Return [x, y] of the center of cell containing provided text 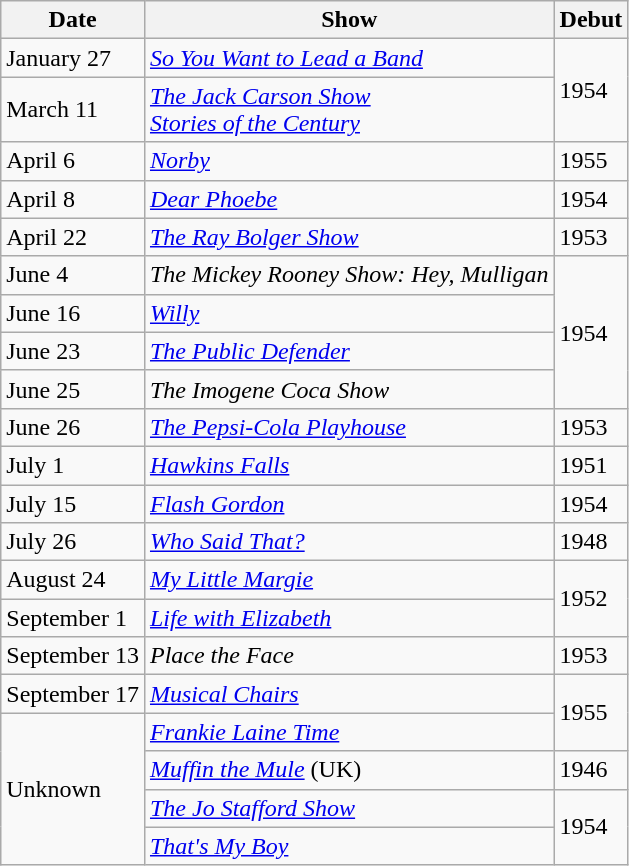
1946 [591, 770]
September 1 [73, 618]
April 8 [73, 199]
So You Want to Lead a Band [349, 58]
The Ray Bolger Show [349, 237]
Place the Face [349, 656]
July 15 [73, 503]
July 1 [73, 465]
Unknown [73, 789]
June 23 [73, 351]
The Imogene Coca Show [349, 389]
June 16 [73, 313]
Hawkins Falls [349, 465]
Musical Chairs [349, 694]
The Pepsi-Cola Playhouse [349, 427]
The Mickey Rooney Show: Hey, Mulligan [349, 275]
June 4 [73, 275]
Life with Elizabeth [349, 618]
Flash Gordon [349, 503]
Debut [591, 20]
June 26 [73, 427]
August 24 [73, 580]
1952 [591, 599]
The Jo Stafford Show [349, 808]
The Public Defender [349, 351]
Norby [349, 161]
September 13 [73, 656]
1951 [591, 465]
That's My Boy [349, 846]
April 22 [73, 237]
Willy [349, 313]
The Jack Carson ShowStories of the Century [349, 110]
Frankie Laine Time [349, 732]
September 17 [73, 694]
My Little Margie [349, 580]
Date [73, 20]
Show [349, 20]
July 26 [73, 542]
1948 [591, 542]
Dear Phoebe [349, 199]
June 25 [73, 389]
January 27 [73, 58]
Muffin the Mule (UK) [349, 770]
April 6 [73, 161]
March 11 [73, 110]
Who Said That? [349, 542]
